Return [x, y] of the center of cell containing provided text 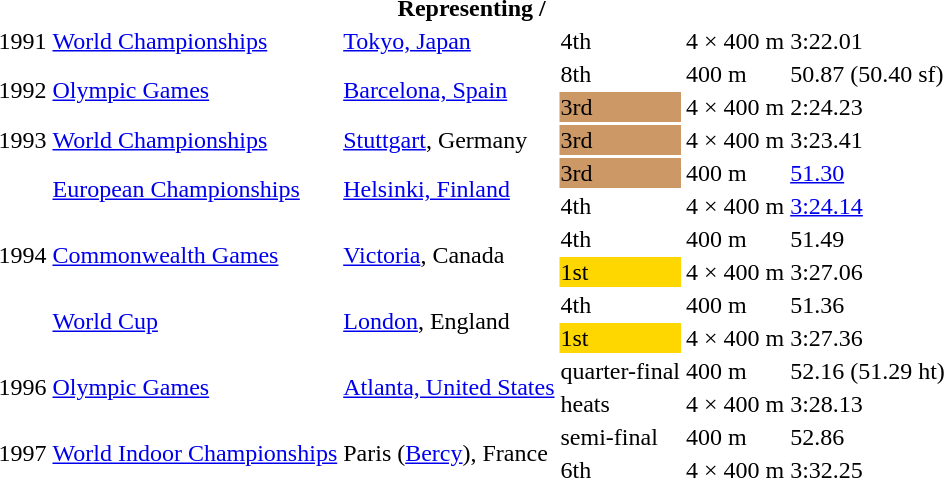
Atlanta, United States [449, 388]
European Championships [195, 190]
Stuttgart, Germany [449, 140]
heats [620, 404]
Barcelona, Spain [449, 90]
Victoria, Canada [449, 256]
Tokyo, Japan [449, 41]
Helsinki, Finland [449, 190]
World Cup [195, 322]
8th [620, 74]
semi-final [620, 437]
quarter-final [620, 371]
Commonwealth Games [195, 256]
London, England [449, 322]
